Pinpoint the cell where the given text exists, returning its (x, y) midpoint coordinate. 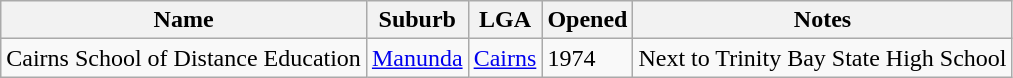
Name (184, 20)
Cairns School of Distance Education (184, 58)
1974 (588, 58)
Next to Trinity Bay State High School (822, 58)
Notes (822, 20)
Suburb (417, 20)
Cairns (505, 58)
Manunda (417, 58)
LGA (505, 20)
Opened (588, 20)
